Provide the (X, Y) coordinate of the cell's center where the given text is located.  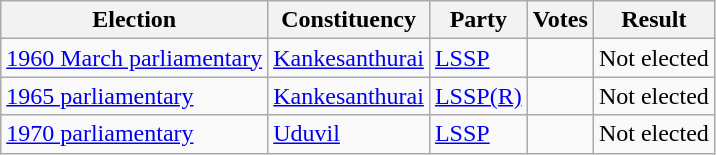
Result (654, 20)
1970 parliamentary (134, 134)
Election (134, 20)
Constituency (349, 20)
LSSP(R) (478, 96)
Votes (560, 20)
1965 parliamentary (134, 96)
Party (478, 20)
1960 March parliamentary (134, 58)
Uduvil (349, 134)
